Locate the cell with the specified text and output its [x, y] center coordinate. 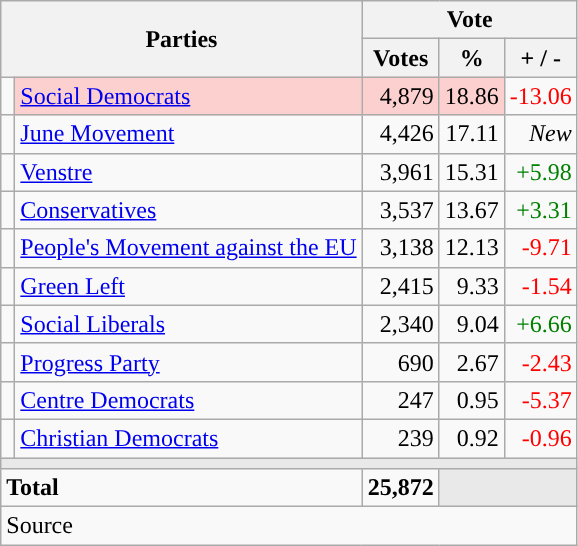
New [540, 134]
2,340 [400, 324]
Social Democrats [188, 96]
% [472, 58]
+6.66 [540, 324]
18.86 [472, 96]
-5.37 [540, 400]
0.92 [472, 438]
+ / - [540, 58]
Social Liberals [188, 324]
0.95 [472, 400]
June Movement [188, 134]
15.31 [472, 172]
25,872 [400, 488]
Vote [470, 20]
-9.71 [540, 248]
247 [400, 400]
Venstre [188, 172]
4,879 [400, 96]
3,961 [400, 172]
-0.96 [540, 438]
Centre Democrats [188, 400]
690 [400, 362]
Christian Democrats [188, 438]
-1.54 [540, 286]
-2.43 [540, 362]
+5.98 [540, 172]
Parties [182, 39]
Green Left [188, 286]
3,138 [400, 248]
2.67 [472, 362]
9.33 [472, 286]
4,426 [400, 134]
13.67 [472, 210]
9.04 [472, 324]
-13.06 [540, 96]
Progress Party [188, 362]
+3.31 [540, 210]
Source [290, 526]
17.11 [472, 134]
Votes [400, 58]
People's Movement against the EU [188, 248]
2,415 [400, 286]
Conservatives [188, 210]
12.13 [472, 248]
Total [182, 488]
3,537 [400, 210]
239 [400, 438]
